Search for the cell housing the specified text and yield its (X, Y) center coordinate. 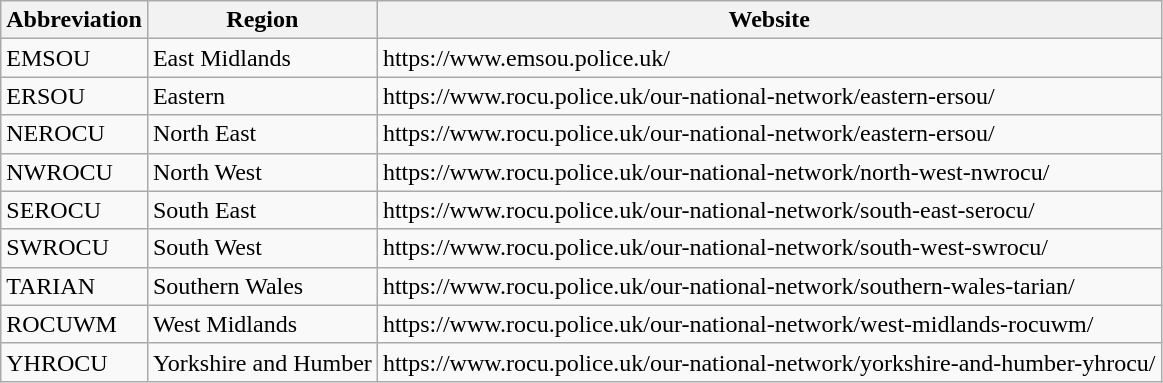
Website (769, 20)
South East (262, 210)
ERSOU (74, 96)
https://www.rocu.police.uk/our-national-network/southern-wales-tarian/ (769, 286)
Region (262, 20)
https://www.rocu.police.uk/our-national-network/south-east-serocu/ (769, 210)
TARIAN (74, 286)
https://www.rocu.police.uk/our-national-network/west-midlands-rocuwm/ (769, 324)
https://www.rocu.police.uk/our-national-network/north-west-nwrocu/ (769, 172)
Abbreviation (74, 20)
South West (262, 248)
https://www.emsou.police.uk/ (769, 58)
Southern Wales (262, 286)
https://www.rocu.police.uk/our-national-network/south-west-swrocu/ (769, 248)
NEROCU (74, 134)
SWROCU (74, 248)
EMSOU (74, 58)
West Midlands (262, 324)
SEROCU (74, 210)
Yorkshire and Humber (262, 362)
North East (262, 134)
Eastern (262, 96)
NWROCU (74, 172)
YHROCU (74, 362)
https://www.rocu.police.uk/our-national-network/yorkshire-and-humber-yhrocu/ (769, 362)
East Midlands (262, 58)
ROCUWM (74, 324)
North West (262, 172)
